Capture the cell that displays the provided text and extract its [X, Y] central coordinate. 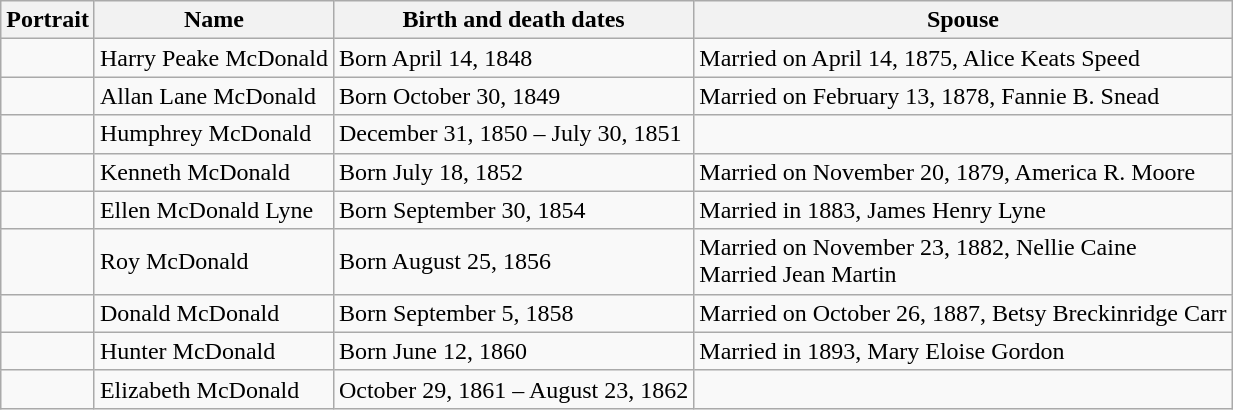
Married on November 20, 1879, America R. Moore [963, 172]
Born September 30, 1854 [513, 210]
Married on April 14, 1875, Alice Keats Speed [963, 58]
Birth and death dates [513, 20]
Humphrey McDonald [214, 134]
Born June 12, 1860 [513, 351]
Elizabeth McDonald [214, 389]
October 29, 1861 – August 23, 1862 [513, 389]
Married on February 13, 1878, Fannie B. Snead [963, 96]
Born September 5, 1858 [513, 313]
Born August 25, 1856 [513, 262]
Married in 1883, James Henry Lyne [963, 210]
Married on November 23, 1882, Nellie CaineMarried Jean Martin [963, 262]
Married on October 26, 1887, Betsy Breckinridge Carr [963, 313]
Harry Peake McDonald [214, 58]
Spouse [963, 20]
Donald McDonald [214, 313]
Portrait [48, 20]
Allan Lane McDonald [214, 96]
Name [214, 20]
Kenneth McDonald [214, 172]
Born April 14, 1848 [513, 58]
Born July 18, 1852 [513, 172]
Born October 30, 1849 [513, 96]
Ellen McDonald Lyne [214, 210]
Married in 1893, Mary Eloise Gordon [963, 351]
December 31, 1850 – July 30, 1851 [513, 134]
Roy McDonald [214, 262]
Hunter McDonald [214, 351]
